Return (x, y) of the center of cell containing provided text 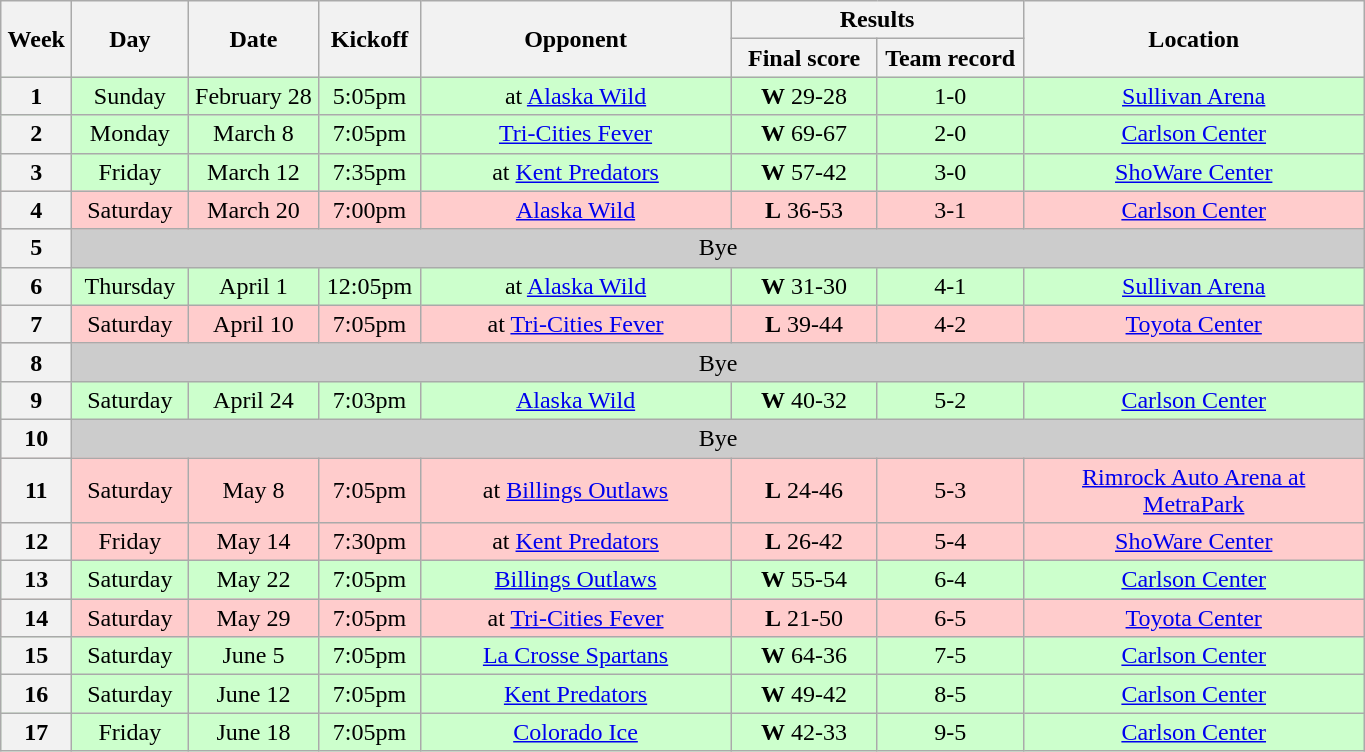
3-1 (950, 210)
5-3 (950, 490)
4-1 (950, 286)
6 (36, 286)
10 (36, 438)
16 (36, 694)
2 (36, 134)
Billings Outlaws (576, 580)
May 8 (254, 490)
11 (36, 490)
12 (36, 542)
9-5 (950, 732)
W 64-36 (804, 656)
5-2 (950, 400)
May 29 (254, 618)
3-0 (950, 172)
L 24-46 (804, 490)
L 36-53 (804, 210)
March 8 (254, 134)
W 40-32 (804, 400)
May 14 (254, 542)
Team record (950, 58)
W 31-30 (804, 286)
6-5 (950, 618)
4 (36, 210)
Results (877, 20)
5 (36, 248)
1-0 (950, 96)
L 21-50 (804, 618)
7:00pm (370, 210)
5:05pm (370, 96)
Tri-Cities Fever (576, 134)
7-5 (950, 656)
Kent Predators (576, 694)
6-4 (950, 580)
L 26-42 (804, 542)
Location (1194, 39)
W 55-54 (804, 580)
Day (130, 39)
7:35pm (370, 172)
Final score (804, 58)
Colorado Ice (576, 732)
17 (36, 732)
Opponent (576, 39)
April 1 (254, 286)
Monday (130, 134)
Date (254, 39)
W 29-28 (804, 96)
9 (36, 400)
L 39-44 (804, 324)
Thursday (130, 286)
13 (36, 580)
La Crosse Spartans (576, 656)
W 69-67 (804, 134)
W 57-42 (804, 172)
June 18 (254, 732)
14 (36, 618)
April 24 (254, 400)
1 (36, 96)
at Billings Outlaws (576, 490)
April 10 (254, 324)
June 12 (254, 694)
5-4 (950, 542)
3 (36, 172)
March 20 (254, 210)
May 22 (254, 580)
2-0 (950, 134)
June 5 (254, 656)
7:03pm (370, 400)
7:30pm (370, 542)
8-5 (950, 694)
Rimrock Auto Arena at MetraPark (1194, 490)
7 (36, 324)
12:05pm (370, 286)
W 42-33 (804, 732)
15 (36, 656)
March 12 (254, 172)
W 49-42 (804, 694)
Week (36, 39)
February 28 (254, 96)
4-2 (950, 324)
Kickoff (370, 39)
Sunday (130, 96)
8 (36, 362)
